Extract the [X, Y] coordinate from the center of the cell holding the provided text.  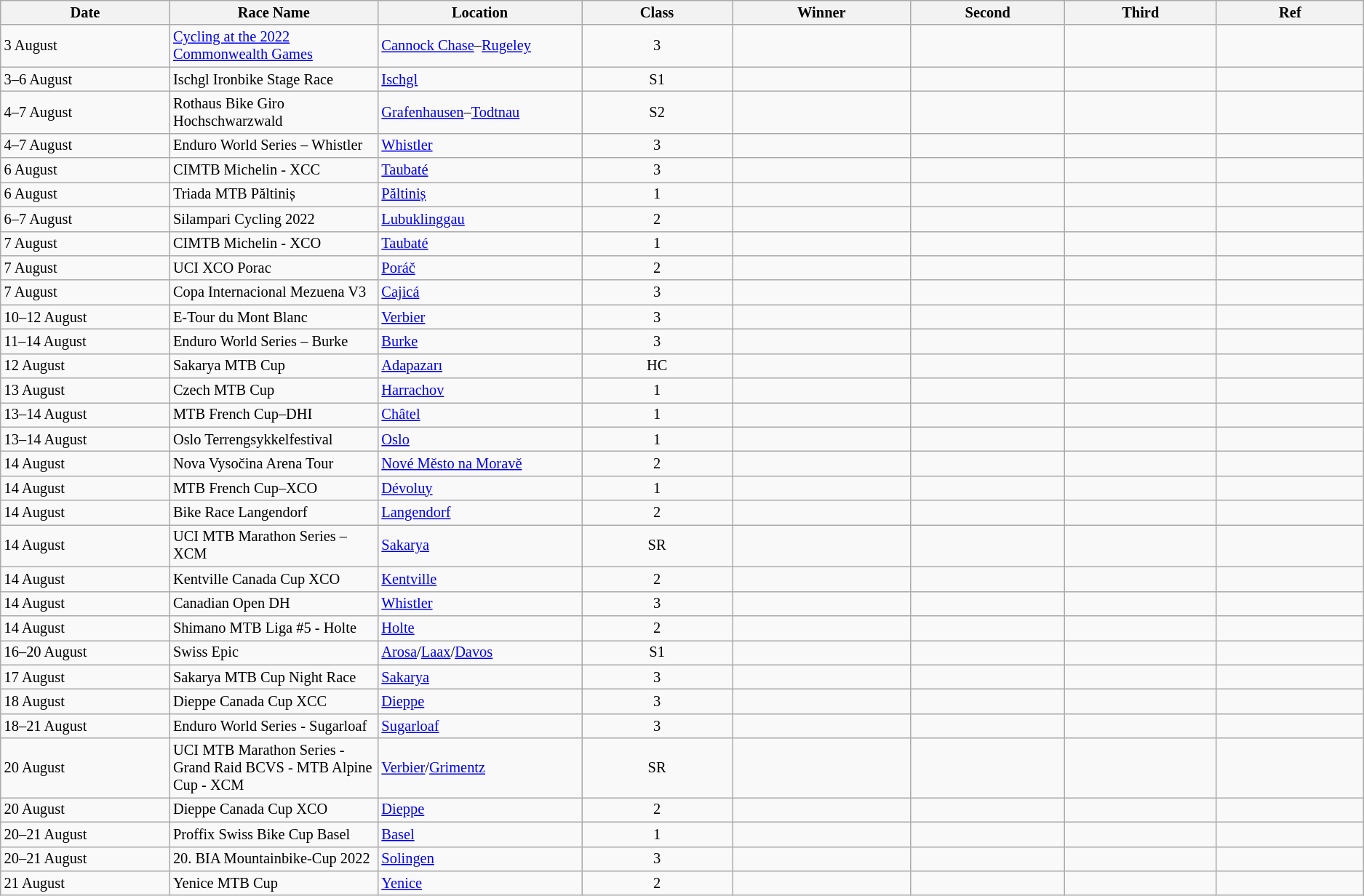
Sugarloaf [480, 726]
UCI MTB Marathon Series - Grand Raid BCVS - MTB Alpine Cup - XCM [274, 768]
20. BIA Mountainbike-Cup 2022 [274, 859]
18 August [85, 701]
E-Tour du Mont Blanc [274, 317]
Dieppe Canada Cup XCO [274, 809]
Cannock Chase–Rugeley [480, 46]
3–6 August [85, 79]
Winner [822, 12]
21 August [85, 883]
3 August [85, 46]
10–12 August [85, 317]
Grafenhausen–Todtnau [480, 112]
Ischgl Ironbike Stage Race [274, 79]
Burke [480, 341]
Cajicá [480, 292]
Dévoluy [480, 488]
Langendorf [480, 513]
Lubuklinggau [480, 219]
Canadian Open DH [274, 604]
17 August [85, 677]
Rothaus Bike Giro Hochschwarzwald [274, 112]
6–7 August [85, 219]
Location [480, 12]
Solingen [480, 859]
MTB French Cup–DHI [274, 415]
Kentville Canada Cup XCO [274, 579]
13 August [85, 391]
Oslo Terrengsykkelfestival [274, 439]
Kentville [480, 579]
Ref [1291, 12]
Bike Race Langendorf [274, 513]
Enduro World Series – Burke [274, 341]
12 August [85, 366]
Date [85, 12]
Enduro World Series - Sugarloaf [274, 726]
S2 [658, 112]
Silampari Cycling 2022 [274, 219]
CIMTB Michelin - XCO [274, 244]
Yenice [480, 883]
11–14 August [85, 341]
Nova Vysočina Arena Tour [274, 463]
Swiss Epic [274, 652]
Enduro World Series – Whistler [274, 145]
Sakarya MTB Cup [274, 366]
Nové Město na Moravě [480, 463]
Dieppe Canada Cup XCC [274, 701]
Ischgl [480, 79]
Third [1141, 12]
Cycling at the 2022 Commonwealth Games [274, 46]
Holte [480, 628]
Class [658, 12]
Shimano MTB Liga #5 - Holte [274, 628]
Czech MTB Cup [274, 391]
Race Name [274, 12]
Harrachov [480, 391]
UCI MTB Marathon Series – XCM [274, 545]
18–21 August [85, 726]
Verbier/Grimentz [480, 768]
Second [988, 12]
MTB French Cup–XCO [274, 488]
Proffix Swiss Bike Cup Basel [274, 834]
Verbier [480, 317]
HC [658, 366]
Arosa/Laax/Davos [480, 652]
Oslo [480, 439]
16–20 August [85, 652]
Triada MTB Păltiniș [274, 194]
Păltiniș [480, 194]
Châtel [480, 415]
Yenice MTB Cup [274, 883]
Basel [480, 834]
CIMTB Michelin - XCC [274, 170]
Copa Internacional Mezuena V3 [274, 292]
Poráč [480, 268]
Adapazarı [480, 366]
UCI XCO Porac [274, 268]
Sakarya MTB Cup Night Race [274, 677]
